Identify which cell holds the provided text, then report its (X, Y) central coordinate. 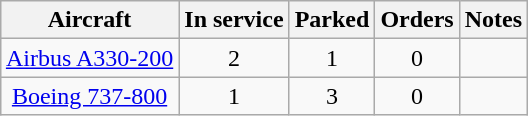
Parked (332, 20)
2 (234, 58)
3 (332, 96)
Aircraft (89, 20)
Boeing 737-800 (89, 96)
In service (234, 20)
Orders (417, 20)
Airbus A330-200 (89, 58)
Notes (493, 20)
